Detect which cell encompasses the target text, then output its [x, y] center coordinate. 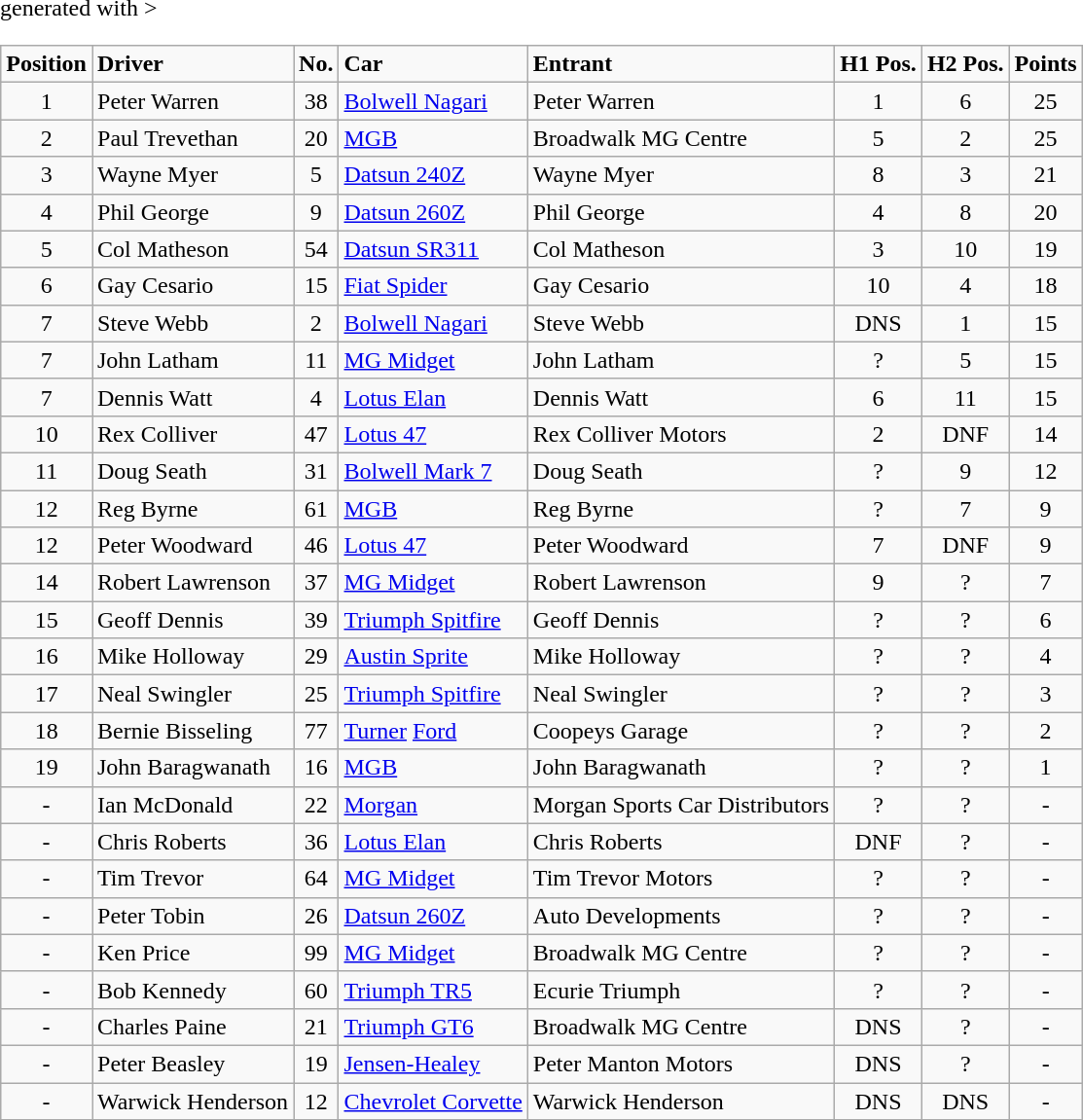
Austin Sprite [433, 657]
22 [316, 805]
Datsun 240Z [433, 175]
H2 Pos. [965, 64]
Morgan Sports Car Distributors [681, 805]
46 [316, 546]
Peter Tobin [193, 916]
Bernie Bisseling [193, 731]
26 [316, 916]
99 [316, 953]
Morgan [433, 805]
Tim Trevor Motors [681, 879]
Jensen-Healey [433, 1064]
Bob Kennedy [193, 990]
61 [316, 509]
38 [316, 101]
31 [316, 471]
17 [47, 694]
Entrant [681, 64]
Tim Trevor [193, 879]
Turner Ford [433, 731]
47 [316, 434]
37 [316, 583]
Triumph GT6 [433, 1027]
Coopeys Garage [681, 731]
Charles Paine [193, 1027]
Peter Beasley [193, 1064]
29 [316, 657]
39 [316, 620]
Triumph TR5 [433, 990]
Car [433, 64]
Chevrolet Corvette [433, 1101]
Ian McDonald [193, 805]
Position [47, 64]
36 [316, 842]
Rex Colliver Motors [681, 434]
Ken Price [193, 953]
Driver [193, 64]
Peter Manton Motors [681, 1064]
No. [316, 64]
Bolwell Mark 7 [433, 471]
Ecurie Triumph [681, 990]
Rex Colliver [193, 434]
64 [316, 879]
Paul Trevethan [193, 138]
77 [316, 731]
Datsun SR311 [433, 249]
Auto Developments [681, 916]
60 [316, 990]
Points [1045, 64]
Fiat Spider [433, 286]
H1 Pos. [879, 64]
54 [316, 249]
